Extract the [X, Y] coordinate from the center of the cell holding the provided text.  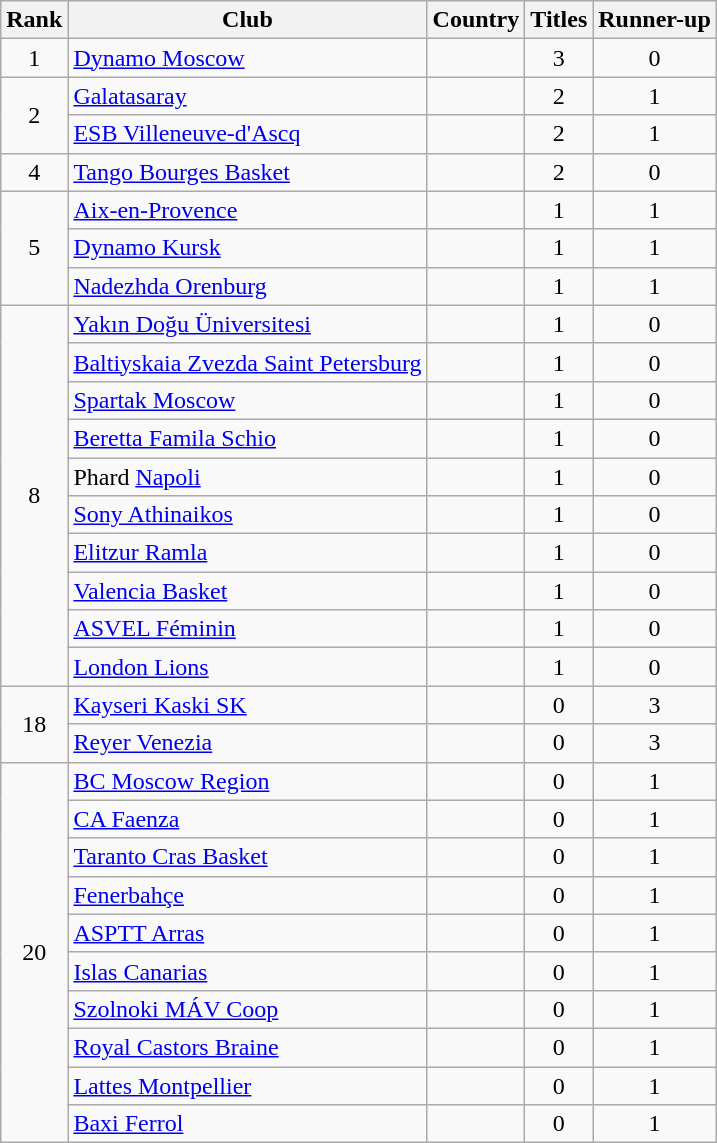
Dynamo Kursk [248, 248]
Dynamo Moscow [248, 58]
Valencia Basket [248, 591]
Islas Canarias [248, 971]
Runner-up [655, 20]
Spartak Moscow [248, 400]
Club [248, 20]
ASPTT Arras [248, 933]
Country [476, 20]
Kayseri Kaski SK [248, 705]
Galatasaray [248, 96]
Baxi Ferrol [248, 1124]
8 [34, 496]
BC Moscow Region [248, 781]
Fenerbahçe [248, 895]
20 [34, 952]
Rank [34, 20]
Taranto Cras Basket [248, 857]
5 [34, 248]
Royal Castors Braine [248, 1047]
Aix-en-Provence [248, 210]
Nadezhda Orenburg [248, 286]
CA Faenza [248, 819]
Titles [559, 20]
Elitzur Ramla [248, 553]
Yakın Doğu Üniversitesi [248, 324]
Baltiyskaia Zvezda Saint Petersburg [248, 362]
London Lions [248, 667]
Lattes Montpellier [248, 1085]
18 [34, 724]
4 [34, 172]
ASVEL Féminin [248, 629]
ESB Villeneuve-d'Ascq [248, 134]
Reyer Venezia [248, 743]
Szolnoki MÁV Coop [248, 1009]
Tango Bourges Basket [248, 172]
Beretta Famila Schio [248, 438]
Phard Napoli [248, 477]
Sony Athinaikos [248, 515]
